Determine the [x, y] coordinate at the center of the cell enclosing the given text.  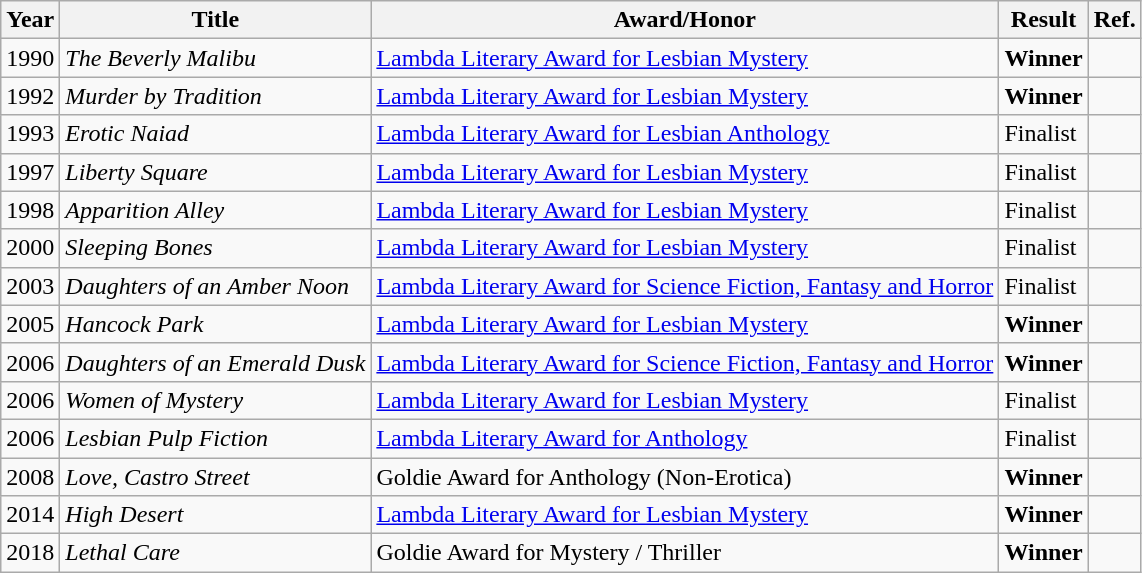
High Desert [216, 515]
2018 [30, 553]
Year [30, 20]
2014 [30, 515]
1998 [30, 210]
Ref. [1114, 20]
Murder by Tradition [216, 96]
1997 [30, 172]
Goldie Award for Mystery / Thriller [685, 553]
2005 [30, 324]
Women of Mystery [216, 400]
Lesbian Pulp Fiction [216, 438]
Daughters of an Emerald Dusk [216, 362]
2008 [30, 477]
Love, Castro Street [216, 477]
Goldie Award for Anthology (Non-Erotica) [685, 477]
2000 [30, 248]
Liberty Square [216, 172]
1992 [30, 96]
Daughters of an Amber Noon [216, 286]
1993 [30, 134]
Result [1044, 20]
Award/Honor [685, 20]
Hancock Park [216, 324]
Lambda Literary Award for Anthology [685, 438]
Sleeping Bones [216, 248]
1990 [30, 58]
The Beverly Malibu [216, 58]
Apparition Alley [216, 210]
Lethal Care [216, 553]
Lambda Literary Award for Lesbian Anthology [685, 134]
2003 [30, 286]
Title [216, 20]
Erotic Naiad [216, 134]
